Identify which cell holds the provided text, then report its (x, y) central coordinate. 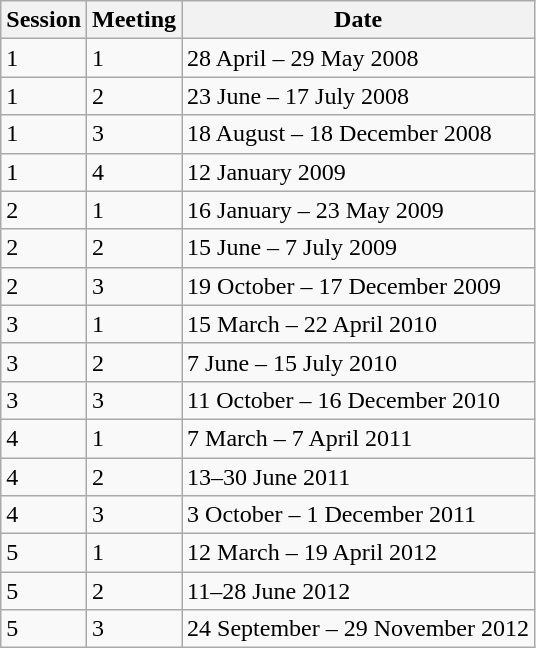
23 June – 17 July 2008 (358, 96)
3 October – 1 December 2011 (358, 515)
Session (44, 20)
18 August – 18 December 2008 (358, 134)
11 October – 16 December 2010 (358, 400)
7 June – 15 July 2010 (358, 362)
24 September – 29 November 2012 (358, 629)
Meeting (134, 20)
7 March – 7 April 2011 (358, 438)
12 January 2009 (358, 172)
28 April – 29 May 2008 (358, 58)
13–30 June 2011 (358, 477)
15 June – 7 July 2009 (358, 248)
15 March – 22 April 2010 (358, 324)
Date (358, 20)
19 October – 17 December 2009 (358, 286)
16 January – 23 May 2009 (358, 210)
11–28 June 2012 (358, 591)
12 March – 19 April 2012 (358, 553)
